For the text-containing cell, return its midpoint in (X, Y) coordinate format. 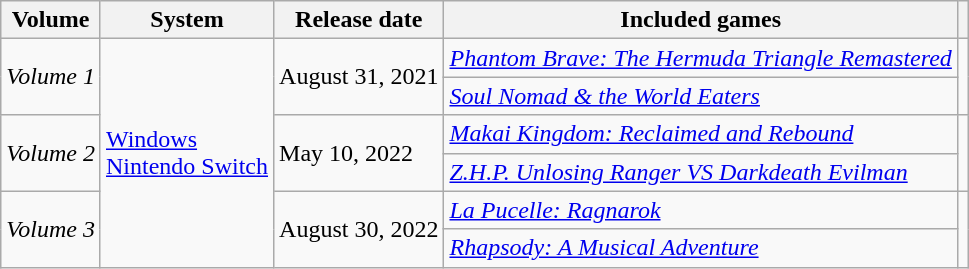
Volume 2 (51, 153)
Volume 1 (51, 77)
Windows Nintendo Switch (186, 153)
Soul Nomad & the World Eaters (700, 96)
August 31, 2021 (359, 77)
Phantom Brave: The Hermuda Triangle Remastered (700, 58)
August 30, 2022 (359, 229)
Release date (359, 20)
System (186, 20)
Volume (51, 20)
La Pucelle: Ragnarok (700, 210)
Makai Kingdom: Reclaimed and Rebound (700, 134)
Z.H.P. Unlosing Ranger VS Darkdeath Evilman (700, 172)
Volume 3 (51, 229)
Rhapsody: A Musical Adventure (700, 248)
Included games (700, 20)
May 10, 2022 (359, 153)
